Provide the (X, Y) coordinate of the cell's center where the given text is located.  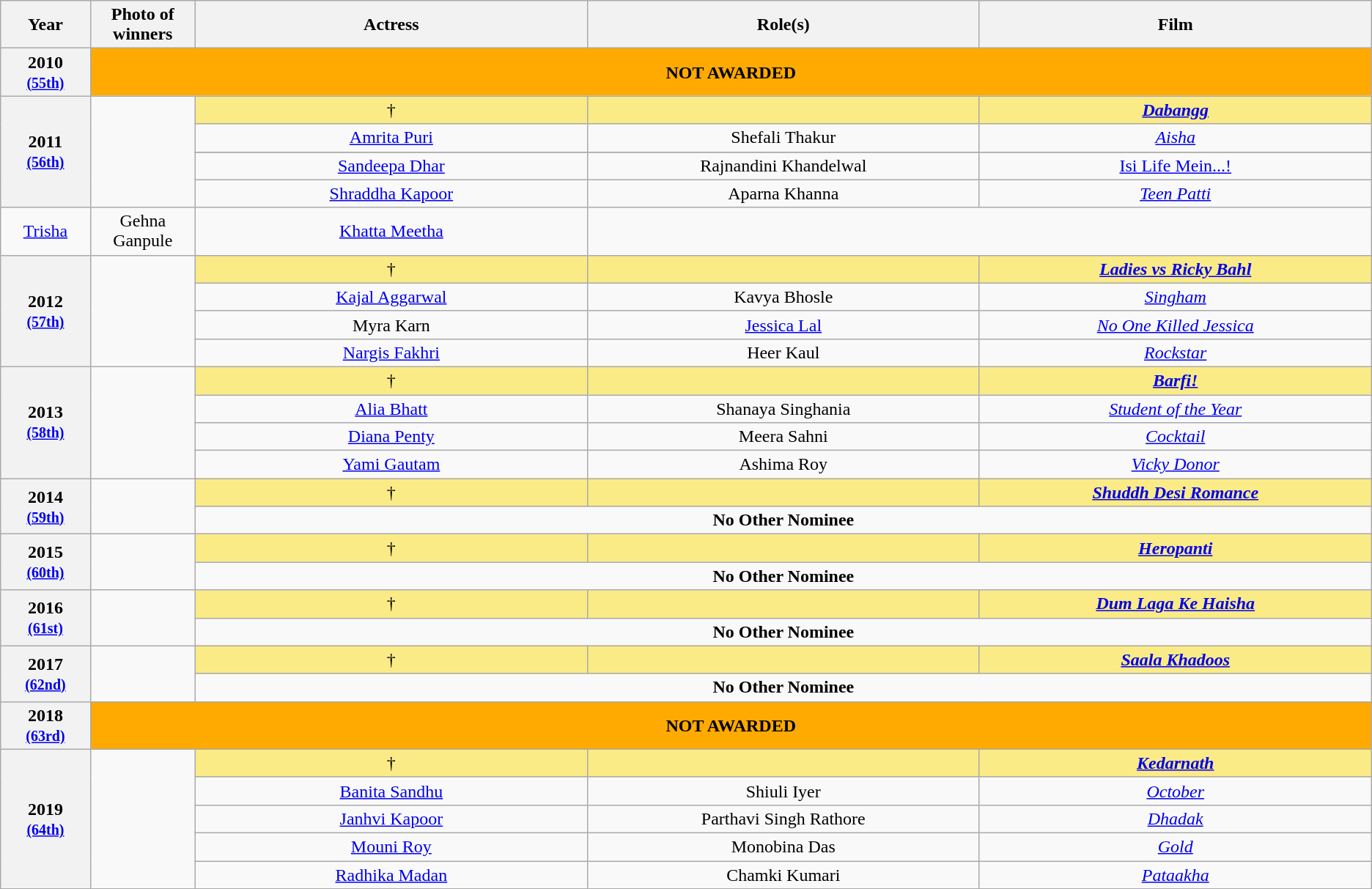
Shiuli Iyer (783, 791)
Heropanti (1176, 548)
Pataakha (1176, 874)
Alia Bhatt (391, 408)
Amrita Puri (391, 138)
Chamki Kumari (783, 874)
Aparna Khanna (783, 193)
2010 (55th) (45, 72)
2012 (57th) (45, 311)
Gold (1176, 846)
2013 (58th) (45, 422)
2014 (59th) (45, 506)
Rockstar (1176, 353)
Diana Penty (391, 437)
Kajal Aggarwal (391, 297)
Dum Laga Ke Haisha (1176, 604)
Myra Karn (391, 325)
Janhvi Kapoor (391, 819)
2015 (60th) (45, 562)
2011 (56th) (45, 152)
Vicky Donor (1176, 465)
Meera Sahni (783, 437)
Dabangg (1176, 110)
2017 (62nd) (45, 674)
Barfi! (1176, 380)
Gehna Ganpule (142, 232)
Saala Khadoos (1176, 660)
Dhadak (1176, 819)
Khatta Meetha (391, 232)
Kedarnath (1176, 763)
Year (45, 25)
Teen Patti (1176, 193)
Film (1176, 25)
Shraddha Kapoor (391, 193)
Mouni Roy (391, 846)
Kavya Bhosle (783, 297)
Banita Sandhu (391, 791)
Shanaya Singhania (783, 408)
Actress (391, 25)
Ashima Roy (783, 465)
Nargis Fakhri (391, 353)
Role(s) (783, 25)
2018 (63rd) (45, 726)
Shuddh Desi Romance (1176, 493)
Isi Life Mein...! (1176, 166)
Singham (1176, 297)
Rajnandini Khandelwal (783, 166)
Ladies vs Ricky Bahl (1176, 269)
Monobina Das (783, 846)
Shefali Thakur (783, 138)
Parthavi Singh Rathore (783, 819)
Jessica Lal (783, 325)
Aisha (1176, 138)
No One Killed Jessica (1176, 325)
Trisha (45, 232)
Sandeepa Dhar (391, 166)
2019 (64th) (45, 819)
Yami Gautam (391, 465)
2016 (61st) (45, 618)
Photo of winners (142, 25)
Cocktail (1176, 437)
Radhika Madan (391, 874)
October (1176, 791)
Heer Kaul (783, 353)
Student of the Year (1176, 408)
